Return the [X, Y] coordinate for the center point of the cell that contains the specified text.  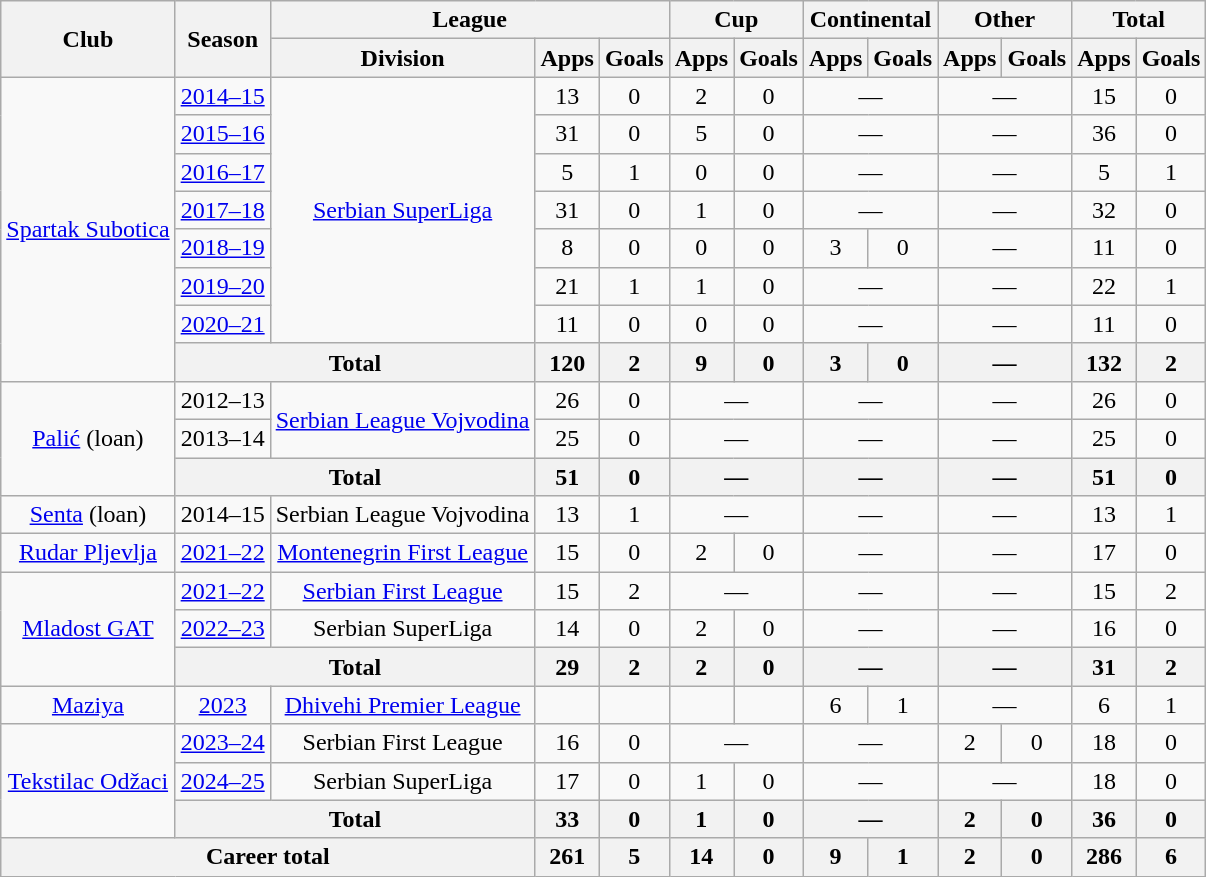
2017–18 [222, 210]
2024–25 [222, 781]
Continental [870, 20]
2018–19 [222, 248]
2020–21 [222, 324]
120 [567, 362]
Cup [736, 20]
2023 [222, 705]
Division [402, 58]
Palić (loan) [88, 438]
Dhivehi Premier League [402, 705]
33 [567, 819]
Montenegrin First League [402, 553]
29 [567, 667]
Career total [268, 857]
2016–17 [222, 172]
Senta (loan) [88, 515]
Other [1005, 20]
2019–20 [222, 286]
League [470, 20]
132 [1104, 362]
8 [567, 248]
Club [88, 39]
22 [1104, 286]
2013–14 [222, 438]
Rudar Pljevlja [88, 553]
32 [1104, 210]
21 [567, 286]
Spartak Subotica [88, 229]
Tekstilac Odžaci [88, 781]
261 [567, 857]
Maziya [88, 705]
2023–24 [222, 743]
286 [1104, 857]
2022–23 [222, 629]
Season [222, 39]
2012–13 [222, 400]
2015–16 [222, 134]
Mladost GAT [88, 629]
